For the text-containing cell, return its midpoint in [x, y] coordinate format. 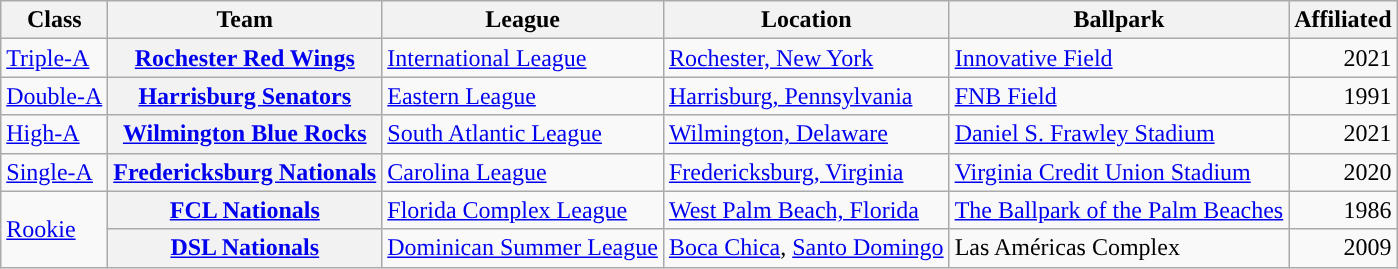
Eastern League [523, 96]
Affiliated [1343, 20]
Fredericksburg Nationals [245, 172]
Dominican Summer League [523, 248]
Innovative Field [1119, 58]
Team [245, 20]
Rochester Red Wings [245, 58]
West Palm Beach, Florida [806, 210]
Fredericksburg, Virginia [806, 172]
Harrisburg Senators [245, 96]
2009 [1343, 248]
FNB Field [1119, 96]
1991 [1343, 96]
Triple-A [54, 58]
Double-A [54, 96]
1986 [1343, 210]
Rochester, New York [806, 58]
Carolina League [523, 172]
Wilmington Blue Rocks [245, 134]
Virginia Credit Union Stadium [1119, 172]
Class [54, 20]
Ballpark [1119, 20]
DSL Nationals [245, 248]
Daniel S. Frawley Stadium [1119, 134]
High-A [54, 134]
Wilmington, Delaware [806, 134]
International League [523, 58]
2020 [1343, 172]
League [523, 20]
FCL Nationals [245, 210]
Las Américas Complex [1119, 248]
Harrisburg, Pennsylvania [806, 96]
Florida Complex League [523, 210]
The Ballpark of the Palm Beaches [1119, 210]
South Atlantic League [523, 134]
Single-A [54, 172]
Boca Chica, Santo Domingo [806, 248]
Rookie [54, 229]
Location [806, 20]
